For the text-containing cell, return its midpoint in (X, Y) coordinate format. 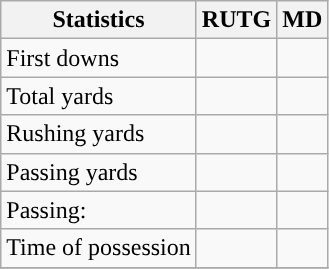
Total yards (99, 96)
Time of possession (99, 248)
Statistics (99, 20)
MD (302, 20)
Rushing yards (99, 134)
RUTG (236, 20)
First downs (99, 58)
Passing: (99, 210)
Passing yards (99, 172)
